From the cell containing the given text, extract its center point as [x, y] coordinate. 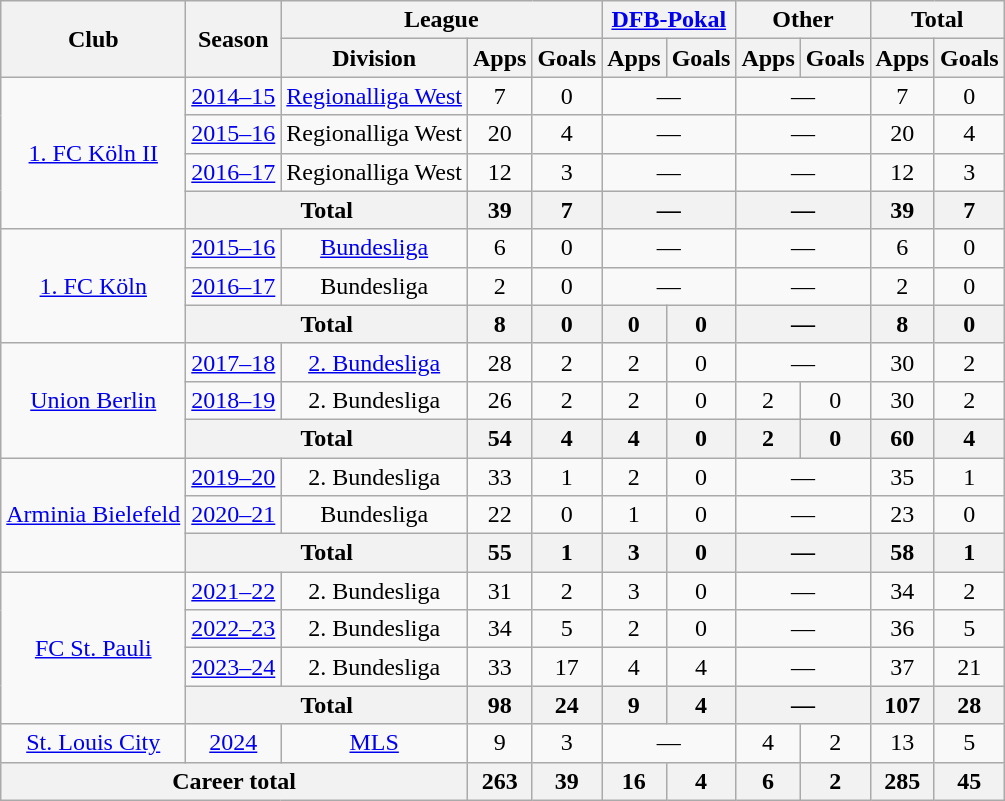
Arminia Bielefeld [94, 515]
Season [234, 39]
98 [499, 705]
Other [803, 20]
36 [902, 629]
37 [902, 667]
26 [499, 400]
45 [969, 781]
2023–24 [234, 667]
Club [94, 39]
35 [902, 477]
2019–20 [234, 477]
1. FC Köln [94, 286]
MLS [374, 743]
2022–23 [234, 629]
2021–22 [234, 591]
2024 [234, 743]
Union Berlin [94, 400]
DFB-Pokal [669, 20]
31 [499, 591]
54 [499, 438]
Division [374, 58]
FC St. Pauli [94, 648]
Career total [234, 781]
League [442, 20]
2014–15 [234, 96]
1. FC Köln II [94, 153]
22 [499, 515]
St. Louis City [94, 743]
107 [902, 705]
24 [567, 705]
60 [902, 438]
2018–19 [234, 400]
58 [902, 553]
23 [902, 515]
21 [969, 667]
13 [902, 743]
2017–18 [234, 362]
55 [499, 553]
16 [634, 781]
2020–21 [234, 515]
263 [499, 781]
17 [567, 667]
285 [902, 781]
